Locate the cell with the specified text and output its (X, Y) center coordinate. 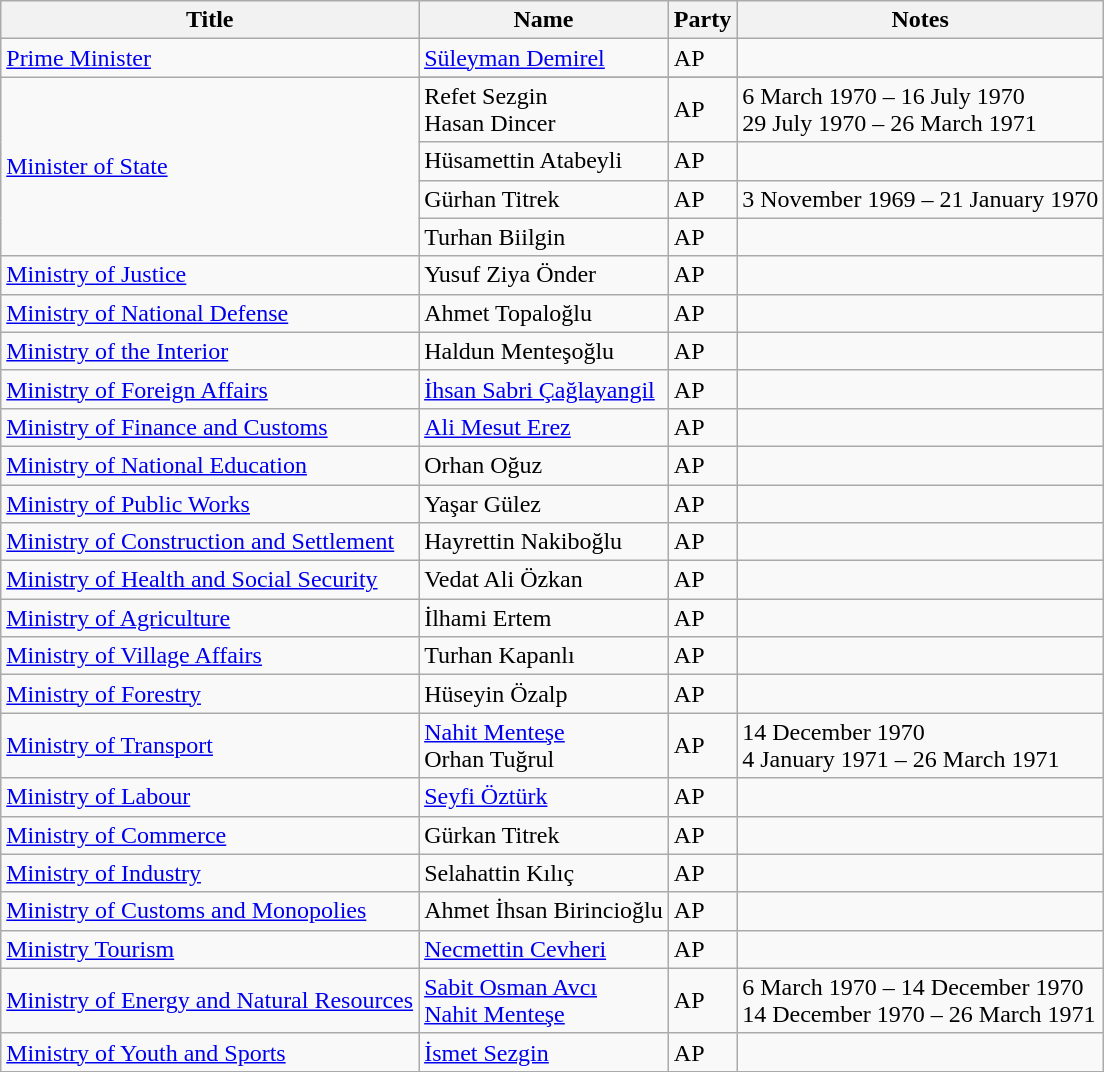
Prime Minister (210, 58)
Sabit Osman AvcıNahit Menteşe (544, 1000)
Hüsamettin Atabeyli (544, 161)
Vedat Ali Özkan (544, 580)
Ahmet Topaloğlu (544, 313)
Ministry Tourism (210, 949)
Ministry of Commerce (210, 835)
Turhan Kapanlı (544, 656)
Title (210, 20)
Selahattin Kılıç (544, 873)
Yusuf Ziya Önder (544, 275)
Gürkan Titrek (544, 835)
Ahmet İhsan Birincioğlu (544, 911)
Hayrettin Nakiboğlu (544, 542)
Ministry of the Interior (210, 351)
Ministry of Energy and Natural Resources (210, 1000)
Seyfi Öztürk (544, 797)
Ministry of National Defense (210, 313)
Name (544, 20)
Ali Mesut Erez (544, 427)
Necmettin Cevheri (544, 949)
Nahit MenteşeOrhan Tuğrul (544, 746)
14 December 19704 January 1971 – 26 March 1971 (920, 746)
Notes (920, 20)
Ministry of Transport (210, 746)
Turhan Biilgin (544, 237)
Ministry of National Education (210, 465)
Ministry of Foreign Affairs (210, 389)
Ministry of Labour (210, 797)
Ministry of Agriculture (210, 618)
Ministry of Village Affairs (210, 656)
Refet SezginHasan Dincer (544, 110)
Ministry of Justice (210, 275)
İlhami Ertem (544, 618)
Gürhan Titrek (544, 199)
İsmet Sezgin (544, 1052)
3 November 1969 – 21 January 1970 (920, 199)
Haldun Menteşoğlu (544, 351)
6 March 1970 – 16 July 197029 July 1970 – 26 March 1971 (920, 110)
Süleyman Demirel (544, 58)
Ministry of Youth and Sports (210, 1052)
Minister of State (210, 166)
Ministry of Construction and Settlement (210, 542)
Ministry of Public Works (210, 503)
Ministry of Customs and Monopolies (210, 911)
Party (702, 20)
İhsan Sabri Çağlayangil (544, 389)
Ministry of Forestry (210, 694)
Ministry of Finance and Customs (210, 427)
Ministry of Health and Social Security (210, 580)
Hüseyin Özalp (544, 694)
Ministry of Industry (210, 873)
Yaşar Gülez (544, 503)
6 March 1970 – 14 December 197014 December 1970 – 26 March 1971 (920, 1000)
Orhan Oğuz (544, 465)
